Capture the cell that displays the provided text and extract its (x, y) central coordinate. 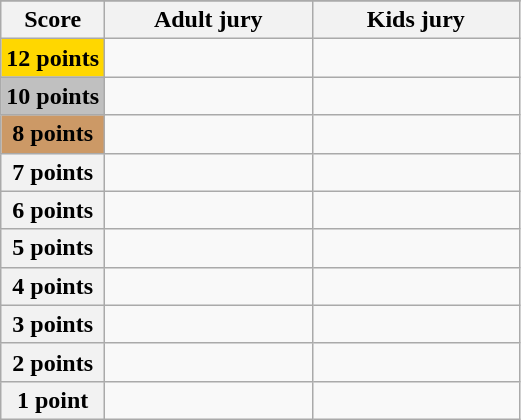
Score (53, 20)
12 points (53, 58)
1 point (53, 400)
3 points (53, 324)
5 points (53, 248)
7 points (53, 172)
8 points (53, 134)
Kids jury (416, 20)
6 points (53, 210)
2 points (53, 362)
10 points (53, 96)
4 points (53, 286)
Adult jury (209, 20)
